Search for the cell housing the specified text and yield its [X, Y] center coordinate. 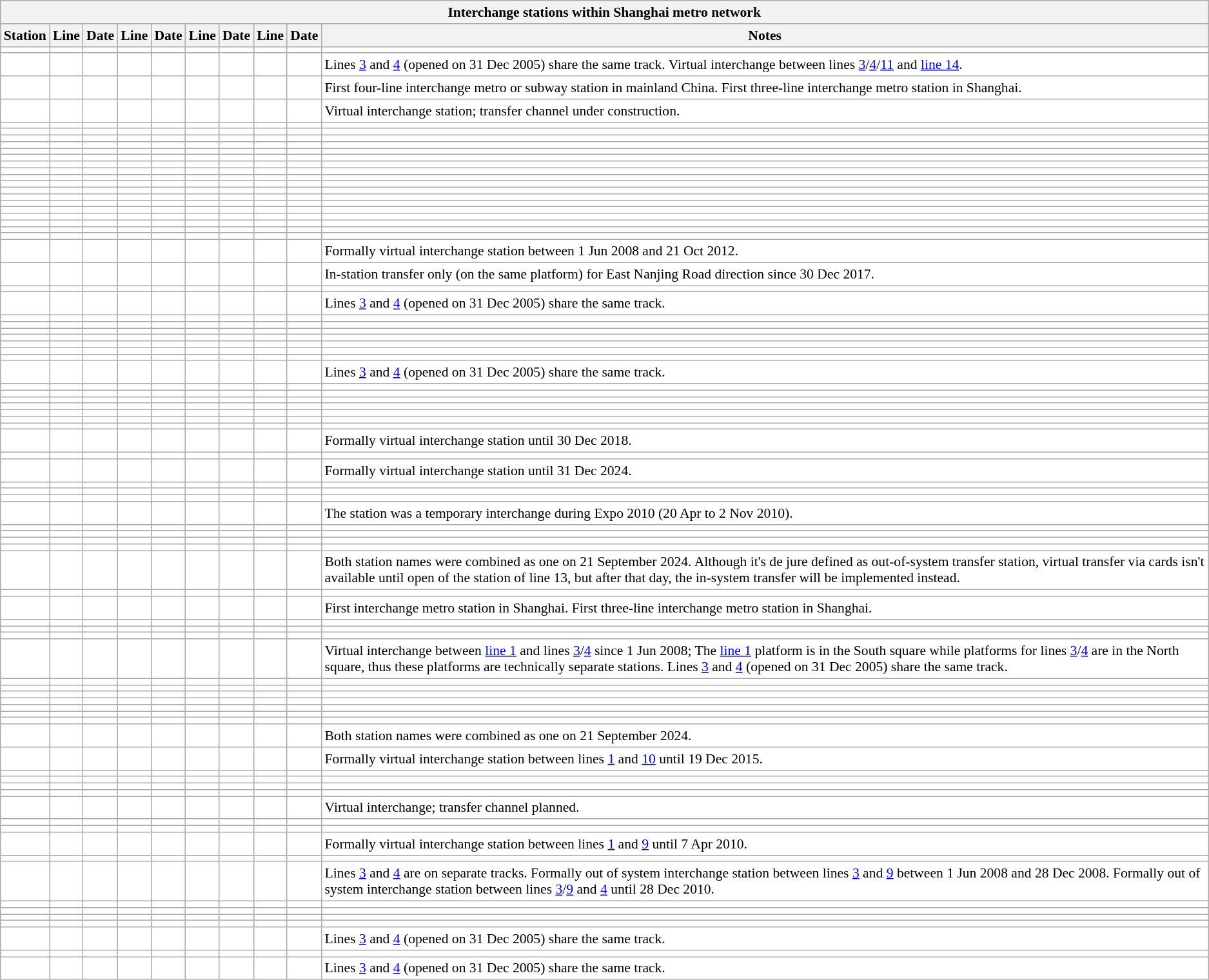
Virtual interchange; transfer channel planned. [765, 808]
The station was a temporary interchange during Expo 2010 (20 Apr to 2 Nov 2010). [765, 513]
Formally virtual interchange station between lines 1 and 10 until 19 Dec 2015. [765, 759]
First four-line interchange metro or subway station in mainland China. First three-line interchange metro station in Shanghai. [765, 88]
Notes [765, 35]
First interchange metro station in Shanghai. First three-line interchange metro station in Shanghai. [765, 608]
Both station names were combined as one on 21 September 2024. [765, 736]
Formally virtual interchange station until 31 Dec 2024. [765, 471]
Virtual interchange station; transfer channel under construction. [765, 111]
In-station transfer only (on the same platform) for East Nanjing Road direction since 30 Dec 2017. [765, 274]
Station [25, 35]
Formally virtual interchange station between lines 1 and 9 until 7 Apr 2010. [765, 844]
Interchange stations within Shanghai metro network [605, 12]
Formally virtual interchange station until 30 Dec 2018. [765, 441]
Formally virtual interchange station between 1 Jun 2008 and 21 Oct 2012. [765, 251]
Lines 3 and 4 (opened on 31 Dec 2005) share the same track. Virtual interchange between lines 3/4/11 and line 14. [765, 65]
